Pinpoint the cell where the given text exists, returning its [X, Y] midpoint coordinate. 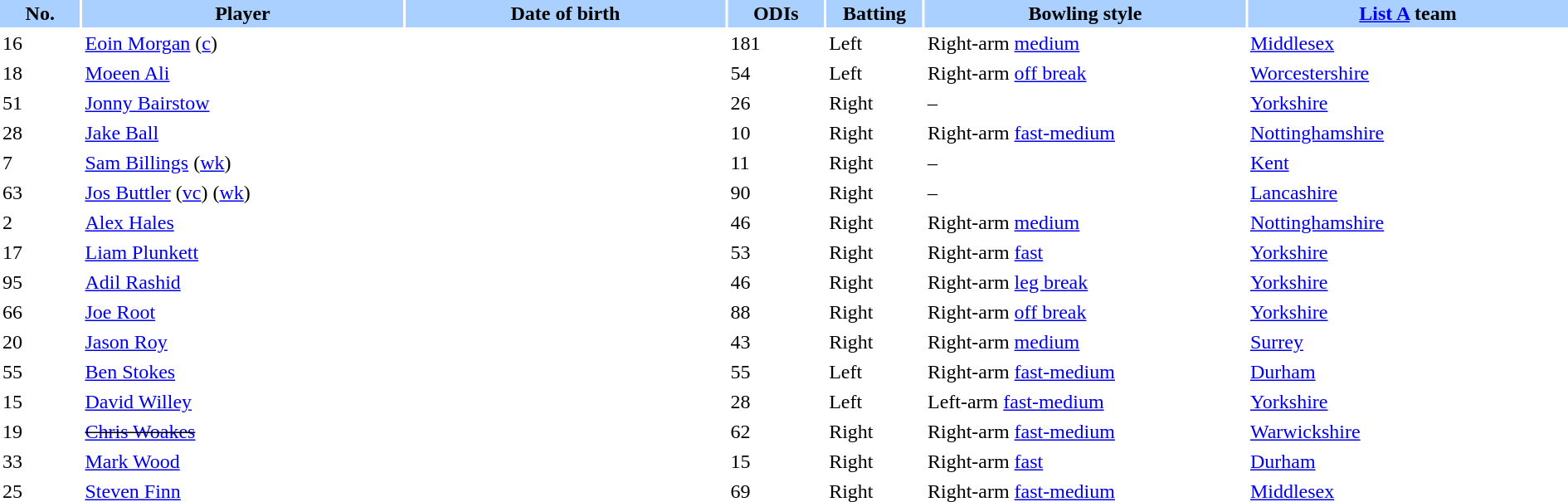
Joe Root [242, 312]
Date of birth [565, 13]
Mark Wood [242, 461]
19 [40, 431]
66 [40, 312]
Middlesex [1408, 43]
ODIs [776, 13]
Right-arm leg break [1085, 282]
Kent [1408, 163]
11 [776, 163]
Player [242, 13]
Batting [874, 13]
51 [40, 103]
Jonny Bairstow [242, 103]
No. [40, 13]
Warwickshire [1408, 431]
Sam Billings (wk) [242, 163]
Jos Buttler (vc) (wk) [242, 193]
Jason Roy [242, 342]
20 [40, 342]
18 [40, 73]
63 [40, 193]
2 [40, 222]
Eoin Morgan (c) [242, 43]
Surrey [1408, 342]
88 [776, 312]
10 [776, 133]
Left-arm fast-medium [1085, 402]
17 [40, 252]
Lancashire [1408, 193]
62 [776, 431]
Bowling style [1085, 13]
Chris Woakes [242, 431]
Liam Plunkett [242, 252]
95 [40, 282]
List A team [1408, 13]
54 [776, 73]
Ben Stokes [242, 372]
90 [776, 193]
Moeen Ali [242, 73]
43 [776, 342]
26 [776, 103]
33 [40, 461]
Adil Rashid [242, 282]
181 [776, 43]
Worcestershire [1408, 73]
7 [40, 163]
16 [40, 43]
Jake Ball [242, 133]
David Willey [242, 402]
53 [776, 252]
Alex Hales [242, 222]
